Provide the (X, Y) coordinate of the cell's center where the given text is located.  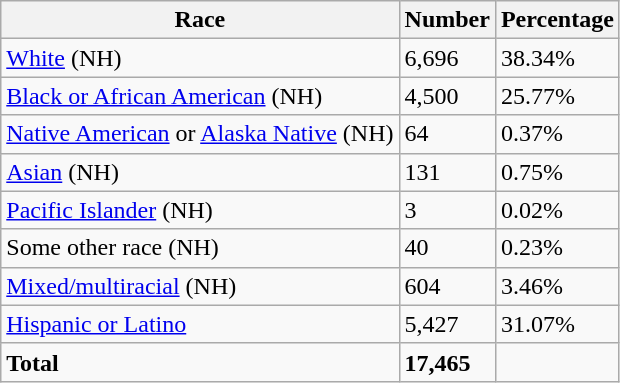
64 (447, 134)
Percentage (557, 20)
604 (447, 286)
Some other race (NH) (200, 248)
0.02% (557, 210)
4,500 (447, 96)
25.77% (557, 96)
6,696 (447, 58)
40 (447, 248)
Pacific Islander (NH) (200, 210)
Hispanic or Latino (200, 324)
Asian (NH) (200, 172)
Mixed/multiracial (NH) (200, 286)
131 (447, 172)
Total (200, 362)
3 (447, 210)
5,427 (447, 324)
38.34% (557, 58)
31.07% (557, 324)
Number (447, 20)
White (NH) (200, 58)
0.37% (557, 134)
17,465 (447, 362)
0.23% (557, 248)
0.75% (557, 172)
Race (200, 20)
Black or African American (NH) (200, 96)
Native American or Alaska Native (NH) (200, 134)
3.46% (557, 286)
